Locate the cell with the specified text and output its (x, y) center coordinate. 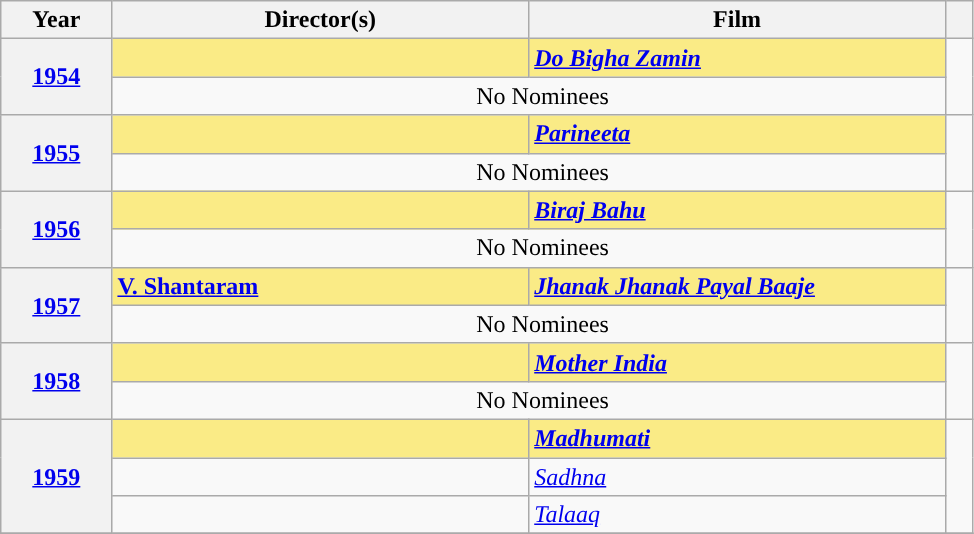
1956 (56, 229)
1958 (56, 381)
Talaaq (738, 515)
Director(s) (320, 20)
1954 (56, 77)
Do Bigha Zamin (738, 58)
Sadhna (738, 477)
Madhumati (738, 438)
Year (56, 20)
Mother India (738, 362)
Jhanak Jhanak Payal Baaje (738, 286)
1955 (56, 153)
V. Shantaram (320, 286)
1957 (56, 305)
Film (738, 20)
Biraj Bahu (738, 210)
Parineeta (738, 134)
1959 (56, 476)
